Capture the cell that displays the provided text and extract its [x, y] central coordinate. 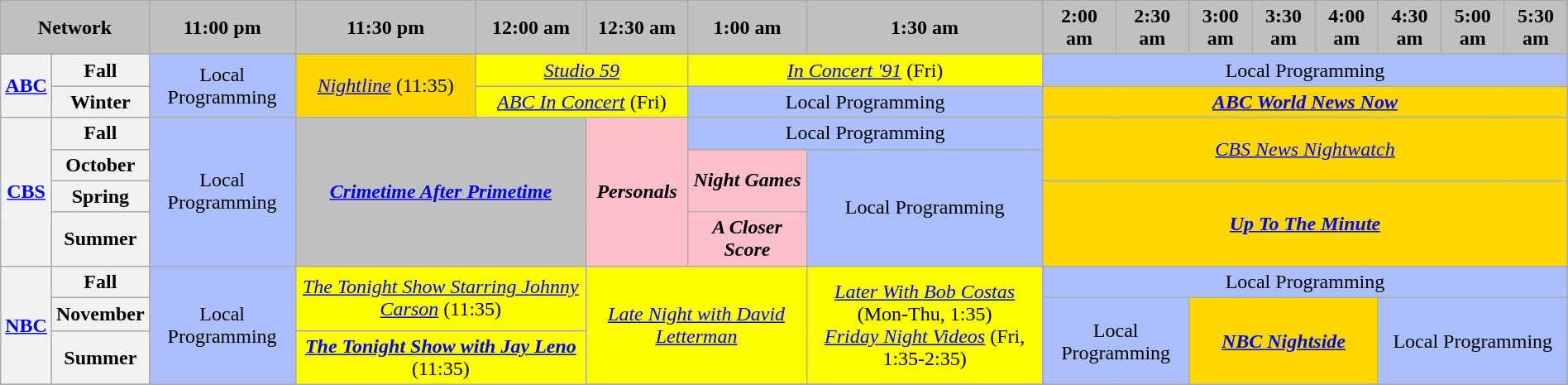
4:00 am [1346, 28]
Spring [100, 196]
3:00 am [1221, 28]
5:30 am [1536, 28]
12:00 am [531, 28]
October [100, 165]
11:00 pm [222, 28]
2:00 am [1079, 28]
Network [74, 28]
1:30 am [925, 28]
A Closer Score [747, 238]
1:00 am [747, 28]
The Tonight Show with Jay Leno (11:35) [441, 358]
4:30 am [1409, 28]
Up To The Minute [1305, 224]
Later With Bob Costas (Mon-Thu, 1:35) Friday Night Videos (Fri, 1:35-2:35) [925, 325]
3:30 am [1284, 28]
12:30 am [637, 28]
CBS [26, 192]
2:30 am [1152, 28]
ABC World News Now [1305, 102]
Crimetime After Primetime [441, 192]
Winter [100, 102]
NBC Nightside [1284, 341]
Personals [637, 192]
November [100, 314]
In Concert '91 (Fri) [865, 70]
5:00 am [1473, 28]
Nightline (11:35) [385, 86]
Late Night with David Letterman [696, 325]
Night Games [747, 180]
11:30 pm [385, 28]
CBS News Nightwatch [1305, 149]
NBC [26, 325]
Studio 59 [581, 70]
ABC In Concert (Fri) [581, 102]
The Tonight Show Starring Johnny Carson (11:35) [441, 298]
ABC [26, 86]
